Provide the (X, Y) coordinate of the cell's center where the given text is located.  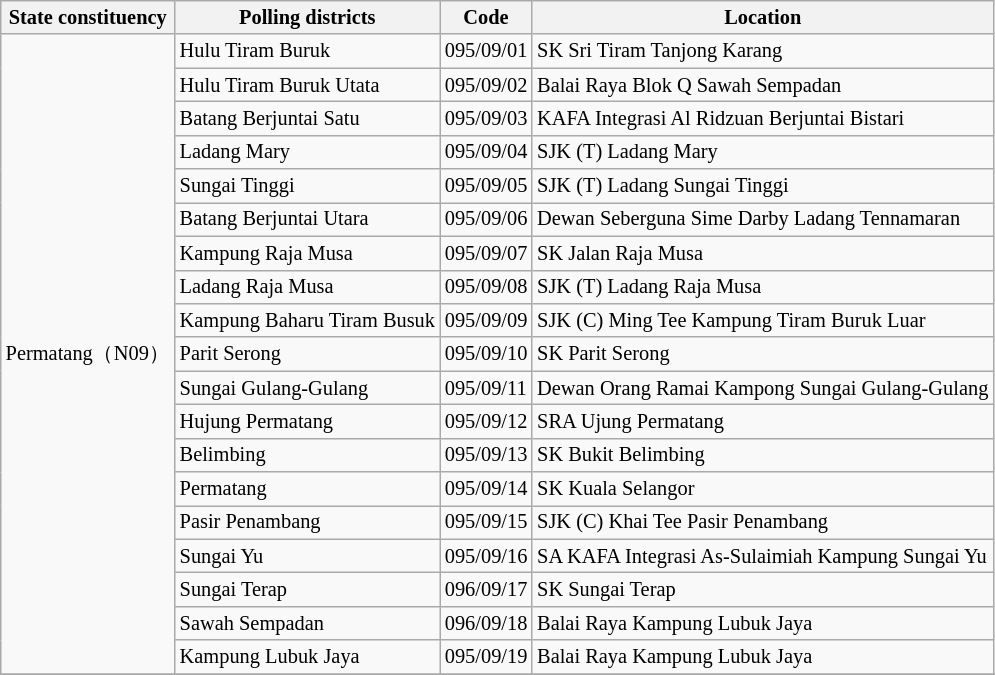
Sungai Tinggi (308, 186)
Belimbing (308, 455)
095/09/12 (486, 421)
Location (762, 17)
095/09/09 (486, 320)
SJK (T) Ladang Mary (762, 152)
KAFA Integrasi Al Ridzuan Berjuntai Bistari (762, 118)
Hulu Tiram Buruk (308, 51)
SJK (C) Ming Tee Kampung Tiram Buruk Luar (762, 320)
095/09/08 (486, 287)
Permatang（N09） (88, 354)
Balai Raya Blok Q Sawah Sempadan (762, 85)
Batang Berjuntai Satu (308, 118)
SJK (T) Ladang Sungai Tinggi (762, 186)
Parit Serong (308, 354)
095/09/14 (486, 489)
095/09/16 (486, 556)
Kampung Raja Musa (308, 253)
Code (486, 17)
SK Parit Serong (762, 354)
SK Sungai Terap (762, 589)
095/09/15 (486, 522)
095/09/02 (486, 85)
Sawah Sempadan (308, 623)
096/09/17 (486, 589)
Hulu Tiram Buruk Utata (308, 85)
Kampung Baharu Tiram Busuk (308, 320)
SK Sri Tiram Tanjong Karang (762, 51)
SJK (C) Khai Tee Pasir Penambang (762, 522)
SK Jalan Raja Musa (762, 253)
Sungai Yu (308, 556)
Hujung Permatang (308, 421)
Dewan Orang Ramai Kampong Sungai Gulang-Gulang (762, 388)
SK Bukit Belimbing (762, 455)
SK Kuala Selangor (762, 489)
095/09/11 (486, 388)
Pasir Penambang (308, 522)
Kampung Lubuk Jaya (308, 657)
095/09/06 (486, 219)
SA KAFA Integrasi As-Sulaimiah Kampung Sungai Yu (762, 556)
095/09/03 (486, 118)
Permatang (308, 489)
Ladang Mary (308, 152)
095/09/04 (486, 152)
Dewan Seberguna Sime Darby Ladang Tennamaran (762, 219)
Sungai Gulang-Gulang (308, 388)
Sungai Terap (308, 589)
Polling districts (308, 17)
095/09/07 (486, 253)
SRA Ujung Permatang (762, 421)
Batang Berjuntai Utara (308, 219)
096/09/18 (486, 623)
095/09/10 (486, 354)
095/09/05 (486, 186)
State constituency (88, 17)
095/09/13 (486, 455)
SJK (T) Ladang Raja Musa (762, 287)
095/09/19 (486, 657)
Ladang Raja Musa (308, 287)
095/09/01 (486, 51)
